Determine the [x, y] coordinate at the center of the cell enclosing the given text.  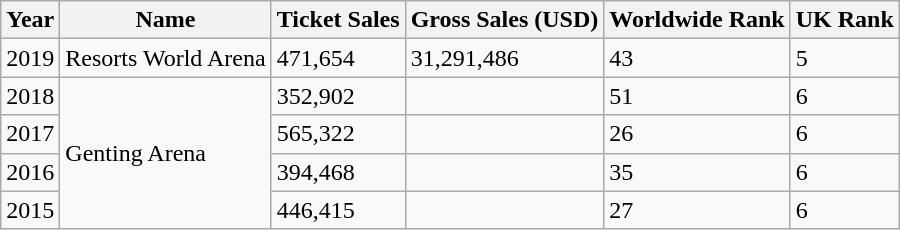
446,415 [338, 210]
394,468 [338, 172]
UK Rank [844, 20]
Year [30, 20]
Resorts World Arena [166, 58]
2019 [30, 58]
Worldwide Rank [697, 20]
Ticket Sales [338, 20]
5 [844, 58]
2018 [30, 96]
43 [697, 58]
352,902 [338, 96]
Gross Sales (USD) [504, 20]
2016 [30, 172]
565,322 [338, 134]
Genting Arena [166, 153]
35 [697, 172]
26 [697, 134]
2015 [30, 210]
Name [166, 20]
2017 [30, 134]
471,654 [338, 58]
31,291,486 [504, 58]
51 [697, 96]
27 [697, 210]
